Provide the [X, Y] coordinate of the cell's center where the given text is located.  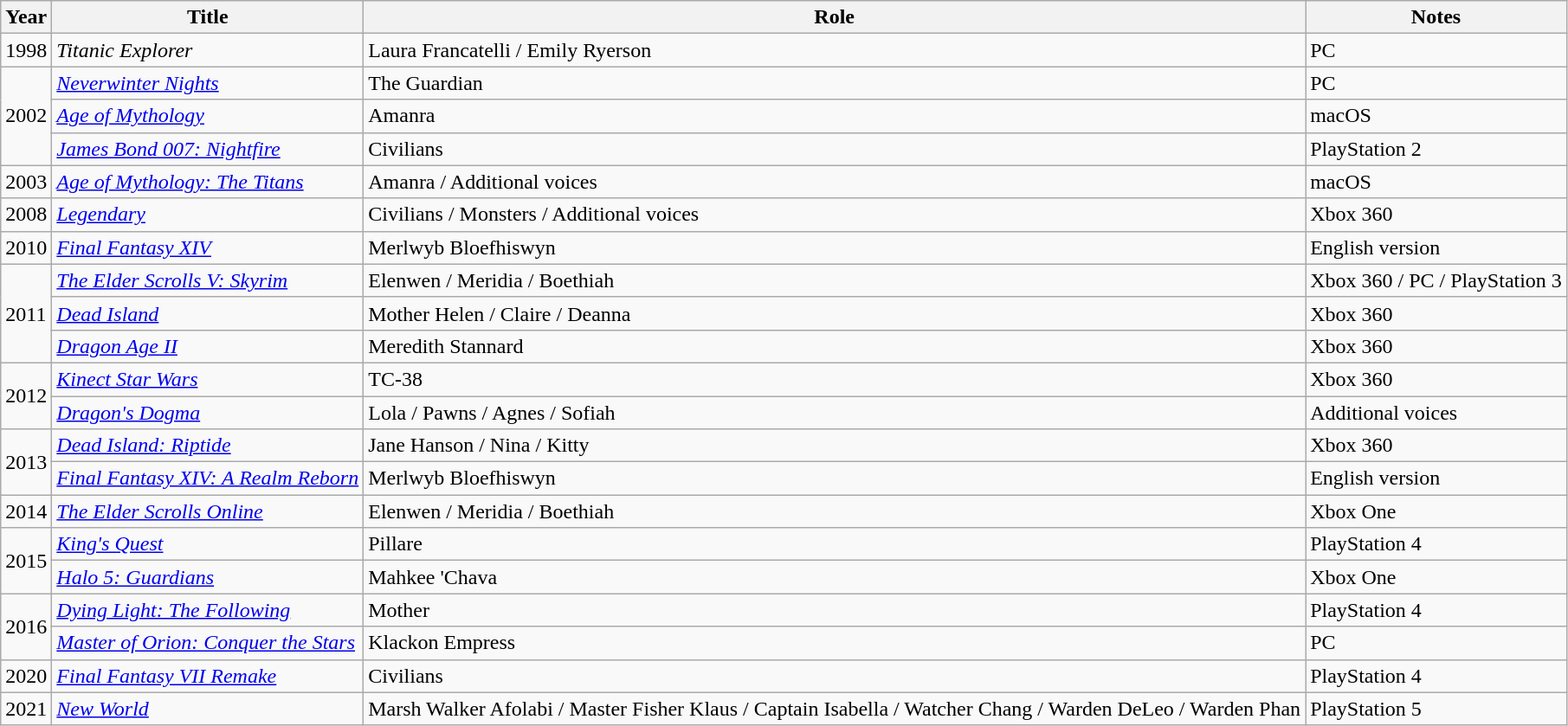
Mother Helen / Claire / Deanna [835, 313]
2015 [26, 561]
Dying Light: The Following [208, 610]
Amanra [835, 116]
Meredith Stannard [835, 346]
Laura Francatelli / Emily Ryerson [835, 50]
Civilians / Monsters / Additional voices [835, 215]
Mahkee 'Chava [835, 577]
Dragon Age II [208, 346]
2014 [26, 511]
2003 [26, 182]
Additional voices [1436, 413]
PlayStation 5 [1436, 709]
2012 [26, 395]
Pillare [835, 544]
Dead Island: Riptide [208, 446]
Legendary [208, 215]
2008 [26, 215]
Titanic Explorer [208, 50]
Final Fantasy XIV [208, 247]
TC-38 [835, 379]
Age of Mythology: The Titans [208, 182]
Age of Mythology [208, 116]
Final Fantasy XIV: A Realm Reborn [208, 479]
The Elder Scrolls V: Skyrim [208, 280]
2013 [26, 462]
Neverwinter Nights [208, 83]
2011 [26, 313]
Final Fantasy VII Remake [208, 676]
Mother [835, 610]
The Elder Scrolls Online [208, 511]
Role [835, 17]
The Guardian [835, 83]
1998 [26, 50]
Marsh Walker Afolabi / Master Fisher Klaus / Captain Isabella / Watcher Chang / Warden DeLeo / Warden Phan [835, 709]
PlayStation 2 [1436, 149]
Kinect Star Wars [208, 379]
Notes [1436, 17]
2020 [26, 676]
Halo 5: Guardians [208, 577]
Amanra / Additional voices [835, 182]
Xbox 360 / PC / PlayStation 3 [1436, 280]
James Bond 007: Nightfire [208, 149]
2010 [26, 247]
Year [26, 17]
Title [208, 17]
New World [208, 709]
2002 [26, 116]
Dragon's Dogma [208, 413]
Jane Hanson / Nina / Kitty [835, 446]
Lola / Pawns / Agnes / Sofiah [835, 413]
2021 [26, 709]
King's Quest [208, 544]
Klackon Empress [835, 643]
Master of Orion: Conquer the Stars [208, 643]
2016 [26, 626]
Dead Island [208, 313]
